Extract the [X, Y] coordinate from the center of the cell holding the provided text.  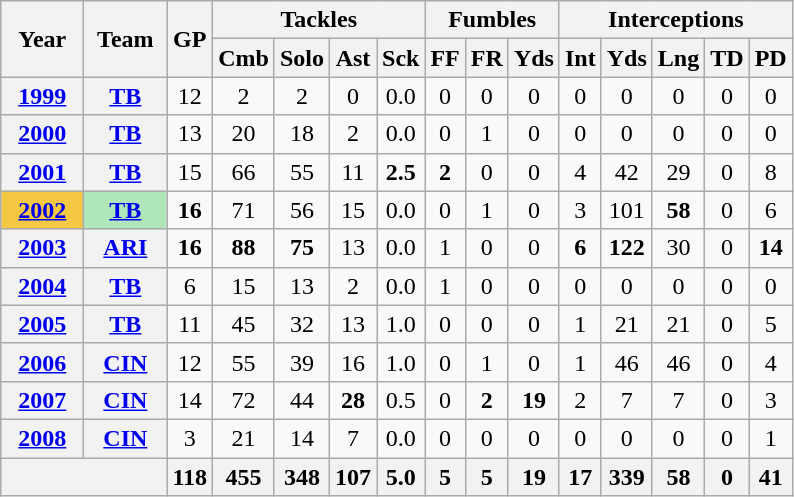
2007 [42, 400]
Solo [302, 58]
8 [770, 172]
2006 [42, 362]
101 [626, 210]
0.5 [400, 400]
Sck [400, 58]
2008 [42, 438]
107 [352, 477]
Interceptions [676, 20]
2001 [42, 172]
ARI [126, 248]
348 [302, 477]
Int [580, 58]
Cmb [244, 58]
GP [190, 39]
28 [352, 400]
2005 [42, 324]
17 [580, 477]
Ast [352, 58]
41 [770, 477]
2.5 [400, 172]
455 [244, 477]
2003 [42, 248]
71 [244, 210]
88 [244, 248]
29 [678, 172]
122 [626, 248]
30 [678, 248]
18 [302, 134]
66 [244, 172]
339 [626, 477]
TD [727, 58]
42 [626, 172]
45 [244, 324]
Lng [678, 58]
118 [190, 477]
FR [486, 58]
20 [244, 134]
Team [126, 39]
32 [302, 324]
56 [302, 210]
44 [302, 400]
PD [770, 58]
75 [302, 248]
Year [42, 39]
2004 [42, 286]
1999 [42, 96]
Tackles [319, 20]
5.0 [400, 477]
Fumbles [492, 20]
2000 [42, 134]
39 [302, 362]
2002 [42, 210]
72 [244, 400]
FF [445, 58]
